Extract the [X, Y] coordinate from the center of the cell holding the provided text.  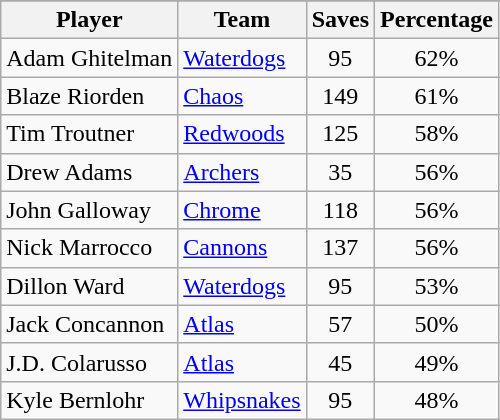
Team [242, 20]
62% [437, 58]
137 [340, 248]
Adam Ghitelman [90, 58]
Drew Adams [90, 172]
Dillon Ward [90, 286]
45 [340, 362]
48% [437, 400]
Player [90, 20]
53% [437, 286]
Cannons [242, 248]
Chaos [242, 96]
Jack Concannon [90, 324]
Saves [340, 20]
35 [340, 172]
Whipsnakes [242, 400]
49% [437, 362]
Blaze Riorden [90, 96]
57 [340, 324]
Kyle Bernlohr [90, 400]
John Galloway [90, 210]
149 [340, 96]
J.D. Colarusso [90, 362]
58% [437, 134]
Percentage [437, 20]
61% [437, 96]
50% [437, 324]
Chrome [242, 210]
125 [340, 134]
118 [340, 210]
Redwoods [242, 134]
Archers [242, 172]
Nick Marrocco [90, 248]
Tim Troutner [90, 134]
